From the cell containing the given text, extract its center point as [x, y] coordinate. 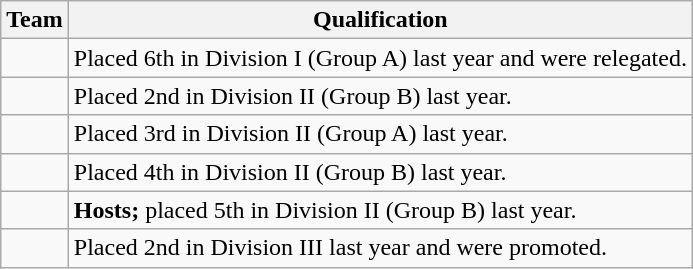
Placed 2nd in Division III last year and were promoted. [380, 248]
Team [35, 20]
Placed 2nd in Division II (Group B) last year. [380, 96]
Placed 4th in Division II (Group B) last year. [380, 172]
Qualification [380, 20]
Placed 6th in Division I (Group A) last year and were relegated. [380, 58]
Placed 3rd in Division II (Group A) last year. [380, 134]
Hosts; placed 5th in Division II (Group B) last year. [380, 210]
